From the cell containing the given text, extract its center point as [X, Y] coordinate. 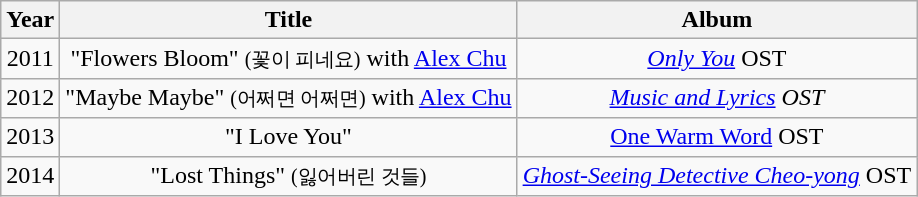
Only You OST [717, 59]
One Warm Word OST [717, 137]
"Maybe Maybe" (어쩌면 어쩌면) with Alex Chu [288, 98]
2012 [30, 98]
"I Love You" [288, 137]
"Lost Things" (잃어버린 것들) [288, 176]
Title [288, 20]
"Flowers Bloom" (꽃이 피네요) with Alex Chu [288, 59]
Album [717, 20]
2013 [30, 137]
2014 [30, 176]
2011 [30, 59]
Year [30, 20]
Music and Lyrics OST [717, 98]
Ghost-Seeing Detective Cheo-yong OST [717, 176]
